From the cell containing the given text, extract its center point as (X, Y) coordinate. 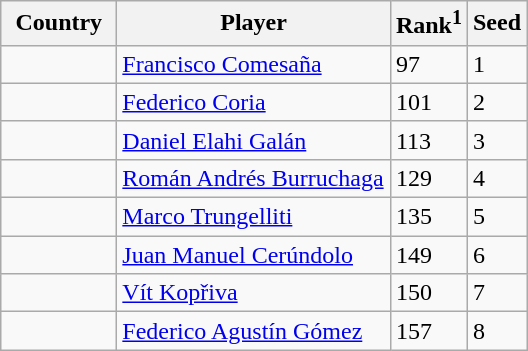
129 (428, 178)
149 (428, 255)
Federico Coria (254, 102)
Federico Agustín Gómez (254, 331)
Seed (496, 24)
Francisco Comesaña (254, 64)
Vít Kopřiva (254, 293)
Marco Trungelliti (254, 217)
150 (428, 293)
101 (428, 102)
6 (496, 255)
8 (496, 331)
Daniel Elahi Galán (254, 140)
97 (428, 64)
4 (496, 178)
7 (496, 293)
Country (59, 24)
2 (496, 102)
Rank1 (428, 24)
Román Andrés Burruchaga (254, 178)
Juan Manuel Cerúndolo (254, 255)
1 (496, 64)
5 (496, 217)
113 (428, 140)
135 (428, 217)
Player (254, 24)
157 (428, 331)
3 (496, 140)
